Identify which cell holds the provided text, then report its (X, Y) central coordinate. 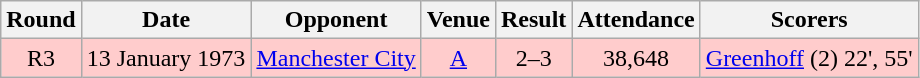
A (458, 58)
Date (166, 20)
Round (41, 20)
2–3 (533, 58)
Scorers (809, 20)
38,648 (636, 58)
Venue (458, 20)
Result (533, 20)
Attendance (636, 20)
Manchester City (336, 58)
Greenhoff (2) 22', 55' (809, 58)
Opponent (336, 20)
13 January 1973 (166, 58)
R3 (41, 58)
